Return the (x, y) coordinate for the center point of the cell that contains the specified text.  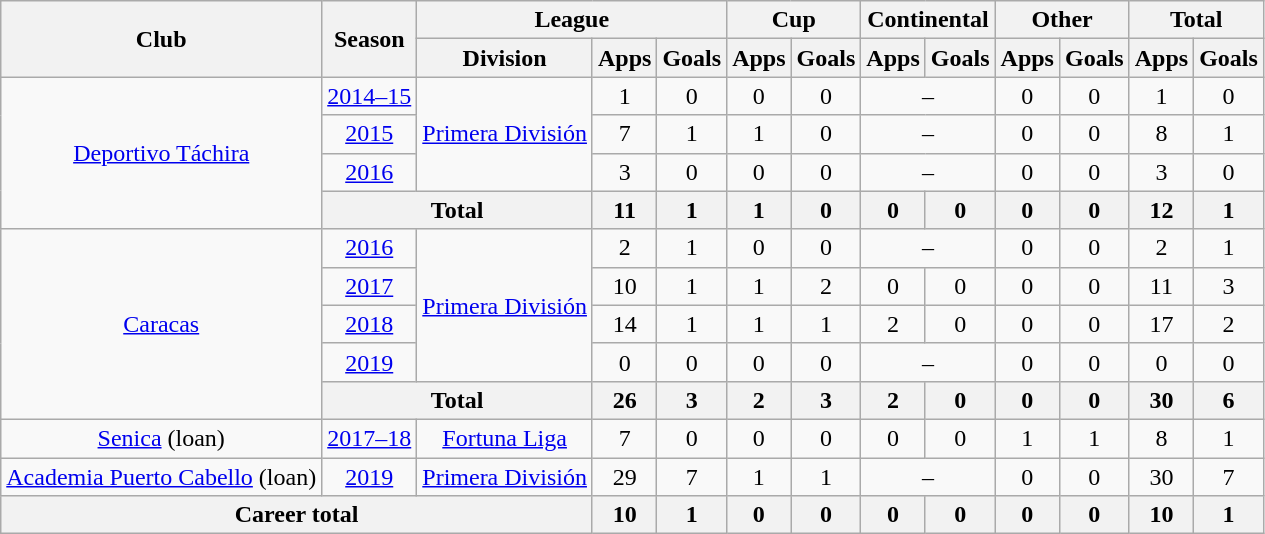
Continental (928, 20)
Other (1062, 20)
Caracas (162, 324)
Division (505, 58)
Season (370, 39)
Career total (297, 515)
26 (624, 400)
2017 (370, 286)
2018 (370, 324)
17 (1161, 324)
2017–18 (370, 438)
12 (1161, 210)
6 (1229, 400)
14 (624, 324)
Club (162, 39)
Senica (loan) (162, 438)
Cup (794, 20)
League (572, 20)
2014–15 (370, 96)
Deportivo Táchira (162, 153)
29 (624, 477)
Academia Puerto Cabello (loan) (162, 477)
Fortuna Liga (505, 438)
2015 (370, 134)
